Pinpoint the cell where the given text exists, returning its [X, Y] midpoint coordinate. 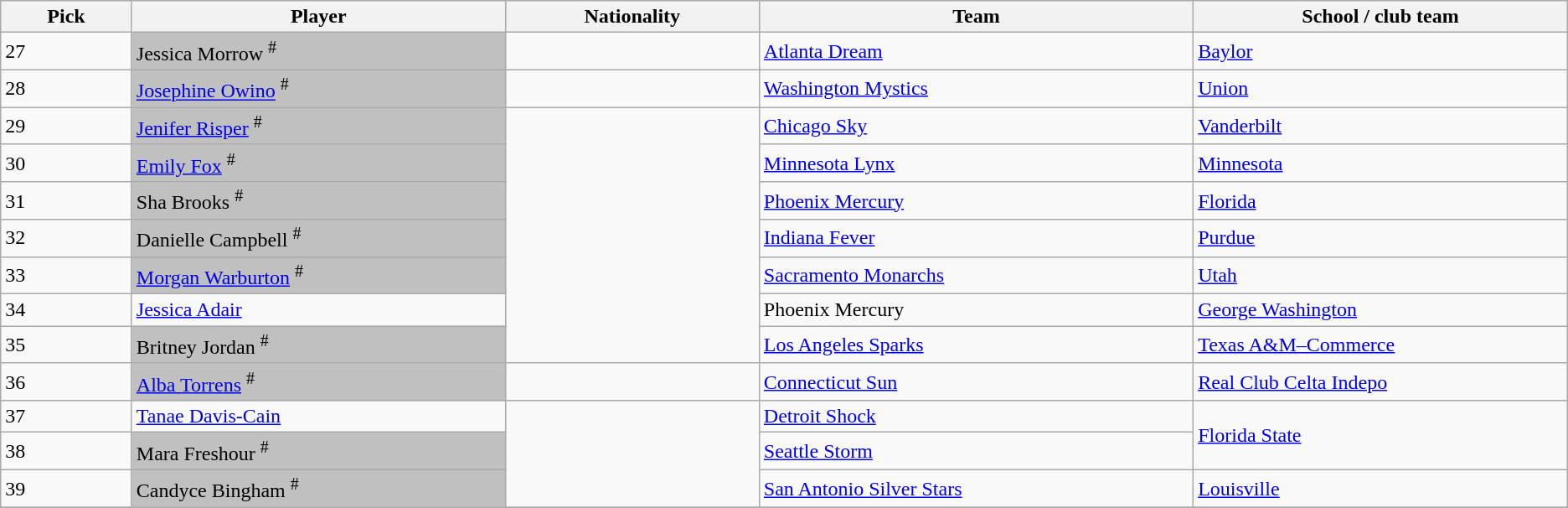
Florida [1380, 201]
Minnesota [1380, 163]
Florida State [1380, 436]
Britney Jordan # [318, 345]
36 [67, 382]
Seattle Storm [976, 451]
School / club team [1380, 17]
Jessica Adair [318, 310]
39 [67, 488]
Real Club Celta Indepo [1380, 382]
Emily Fox # [318, 163]
Sha Brooks # [318, 201]
Tanae Davis-Cain [318, 417]
Baylor [1380, 52]
Sacramento Monarchs [976, 275]
Alba Torrens # [318, 382]
29 [67, 126]
33 [67, 275]
Purdue [1380, 238]
Union [1380, 89]
32 [67, 238]
Connecticut Sun [976, 382]
Team [976, 17]
Morgan Warburton # [318, 275]
Texas A&M–Commerce [1380, 345]
Candyce Bingham # [318, 488]
Washington Mystics [976, 89]
38 [67, 451]
Jessica Morrow # [318, 52]
Pick [67, 17]
Los Angeles Sparks [976, 345]
San Antonio Silver Stars [976, 488]
35 [67, 345]
Utah [1380, 275]
34 [67, 310]
Nationality [632, 17]
Louisville [1380, 488]
Vanderbilt [1380, 126]
Josephine Owino # [318, 89]
Indiana Fever [976, 238]
Mara Freshour # [318, 451]
27 [67, 52]
30 [67, 163]
37 [67, 417]
Jenifer Risper # [318, 126]
Detroit Shock [976, 417]
Minnesota Lynx [976, 163]
George Washington [1380, 310]
Atlanta Dream [976, 52]
Chicago Sky [976, 126]
31 [67, 201]
Player [318, 17]
28 [67, 89]
Danielle Campbell # [318, 238]
